Return [x, y] of the center of cell containing provided text 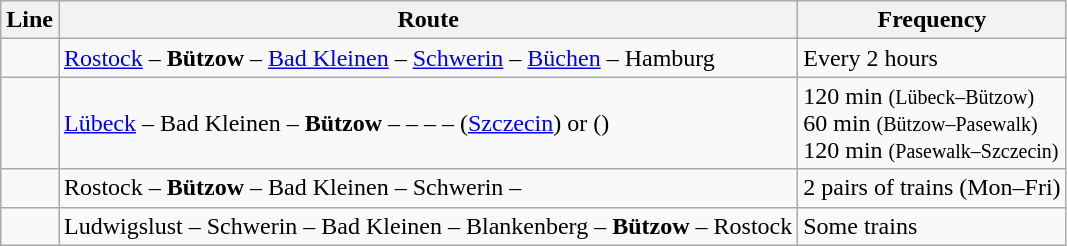
Rostock – Bützow – Bad Kleinen – Schwerin – [428, 188]
Lübeck – Bad Kleinen – Bützow – – – – (Szczecin) or () [428, 123]
2 pairs of trains (Mon–Fri) [932, 188]
Ludwigslust – Schwerin – Bad Kleinen – Blankenberg – Bützow – Rostock [428, 226]
Rostock – Bützow – Bad Kleinen – Schwerin – Büchen – Hamburg [428, 58]
Some trains [932, 226]
Route [428, 20]
Line [30, 20]
Every 2 hours [932, 58]
120 min (Lübeck–Bützow)60 min (Bützow–Pasewalk)120 min (Pasewalk–Szczecin) [932, 123]
Frequency [932, 20]
